Find where the given text appears and provide that cell's center as [x, y] coordinate. 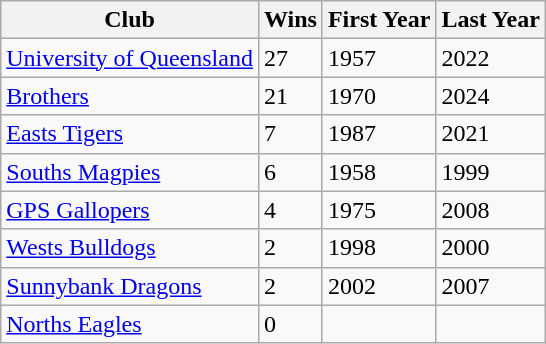
2002 [378, 286]
27 [290, 58]
Sunnybank Dragons [130, 286]
University of Queensland [130, 58]
Brothers [130, 96]
1999 [491, 172]
Wests Bulldogs [130, 248]
1998 [378, 248]
Souths Magpies [130, 172]
4 [290, 210]
2024 [491, 96]
Easts Tigers [130, 134]
0 [290, 324]
21 [290, 96]
2007 [491, 286]
2008 [491, 210]
Wins [290, 20]
GPS Gallopers [130, 210]
Club [130, 20]
2021 [491, 134]
Norths Eagles [130, 324]
1970 [378, 96]
6 [290, 172]
2022 [491, 58]
1987 [378, 134]
1957 [378, 58]
Last Year [491, 20]
1958 [378, 172]
7 [290, 134]
1975 [378, 210]
2000 [491, 248]
First Year [378, 20]
